Return the [X, Y] coordinate for the center point of the cell that contains the specified text.  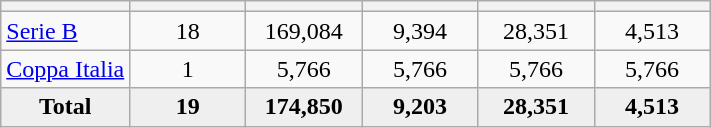
9,394 [420, 31]
18 [188, 31]
Serie B [66, 31]
174,850 [304, 107]
9,203 [420, 107]
1 [188, 69]
169,084 [304, 31]
Total [66, 107]
19 [188, 107]
Coppa Italia [66, 69]
